Detect which cell encompasses the target text, then output its [X, Y] center coordinate. 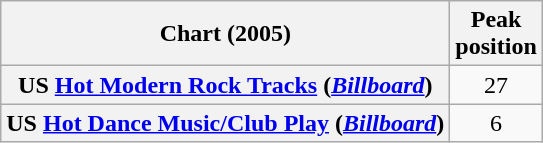
Chart (2005) [226, 34]
US Hot Dance Music/Club Play (Billboard) [226, 123]
US Hot Modern Rock Tracks (Billboard) [226, 85]
27 [496, 85]
Peakposition [496, 34]
6 [496, 123]
